Identify which cell holds the provided text, then report its (X, Y) central coordinate. 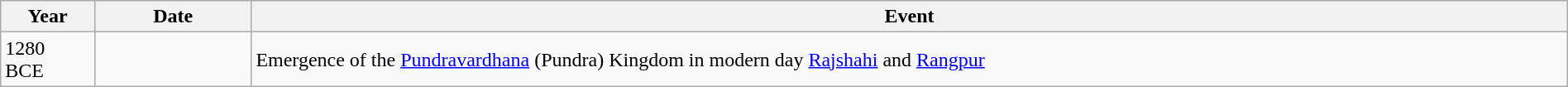
Year (48, 17)
Date (172, 17)
1280BCE (48, 60)
Event (910, 17)
Emergence of the Pundravardhana (Pundra) Kingdom in modern day Rajshahi and Rangpur (910, 60)
